Pinpoint the cell where the given text exists, returning its [X, Y] midpoint coordinate. 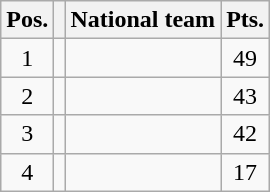
2 [28, 96]
4 [28, 172]
Pts. [246, 20]
3 [28, 134]
43 [246, 96]
17 [246, 172]
National team [143, 20]
49 [246, 58]
Pos. [28, 20]
42 [246, 134]
1 [28, 58]
